Provide the (X, Y) coordinate of the cell's center where the given text is located.  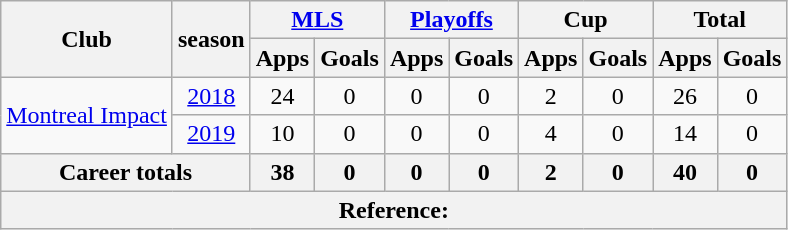
season (211, 39)
40 (685, 172)
Reference: (394, 210)
14 (685, 134)
Cup (586, 20)
38 (282, 172)
26 (685, 96)
24 (282, 96)
10 (282, 134)
2019 (211, 134)
Total (720, 20)
MLS (317, 20)
Playoffs (451, 20)
Montreal Impact (87, 115)
2018 (211, 96)
Career totals (126, 172)
4 (551, 134)
Club (87, 39)
